Scan for the cell matching the given text and deliver its (x, y) coordinate at center. 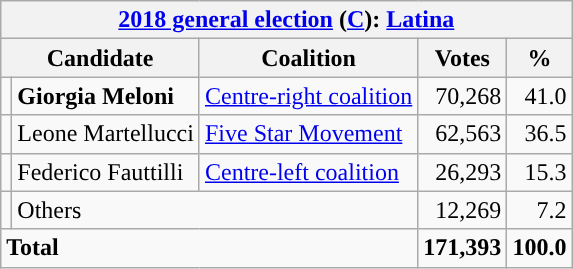
7.2 (540, 210)
12,269 (462, 210)
% (540, 58)
Votes (462, 58)
Coalition (308, 58)
Centre-left coalition (308, 172)
Centre-right coalition (308, 96)
Total (210, 248)
Leone Martellucci (106, 134)
26,293 (462, 172)
70,268 (462, 96)
Giorgia Meloni (106, 96)
Candidate (100, 58)
Others (215, 210)
100.0 (540, 248)
2018 general election (C): Latina (286, 20)
15.3 (540, 172)
62,563 (462, 134)
36.5 (540, 134)
Federico Fauttilli (106, 172)
171,393 (462, 248)
Five Star Movement (308, 134)
41.0 (540, 96)
